For the text-containing cell, return its midpoint in [X, Y] coordinate format. 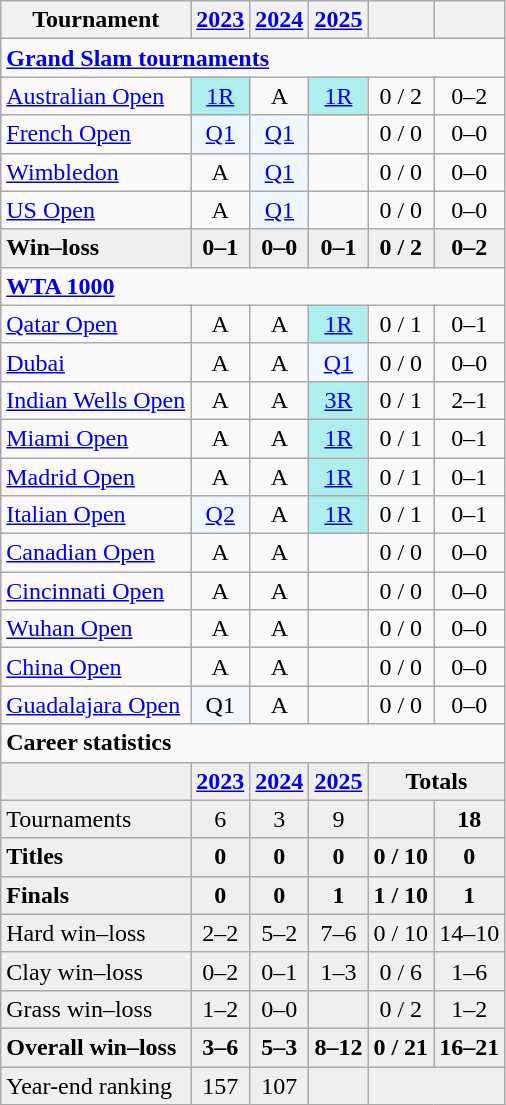
14–10 [470, 933]
Career statistics [253, 743]
French Open [96, 134]
8–12 [338, 1047]
WTA 1000 [253, 286]
US Open [96, 210]
6 [220, 819]
Q2 [220, 515]
Win–loss [96, 248]
1–6 [470, 971]
China Open [96, 667]
Italian Open [96, 515]
Wuhan Open [96, 629]
9 [338, 819]
0 / 6 [401, 971]
3R [338, 400]
Grass win–loss [96, 1009]
Tournaments [96, 819]
3 [280, 819]
16–21 [470, 1047]
Canadian Open [96, 553]
1 / 10 [401, 895]
18 [470, 819]
3–6 [220, 1047]
Dubai [96, 362]
Australian Open [96, 96]
Clay win–loss [96, 971]
2–2 [220, 933]
Cincinnati Open [96, 591]
7–6 [338, 933]
Qatar Open [96, 324]
Miami Open [96, 438]
2–1 [470, 400]
Hard win–loss [96, 933]
Titles [96, 857]
Totals [436, 781]
1–3 [338, 971]
107 [280, 1085]
157 [220, 1085]
Wimbledon [96, 172]
Finals [96, 895]
Overall win–loss [96, 1047]
Year-end ranking [96, 1085]
5–3 [280, 1047]
Madrid Open [96, 477]
Grand Slam tournaments [253, 58]
0 / 21 [401, 1047]
Indian Wells Open [96, 400]
Tournament [96, 20]
5–2 [280, 933]
Guadalajara Open [96, 705]
